For the text-containing cell, return its midpoint in (X, Y) coordinate format. 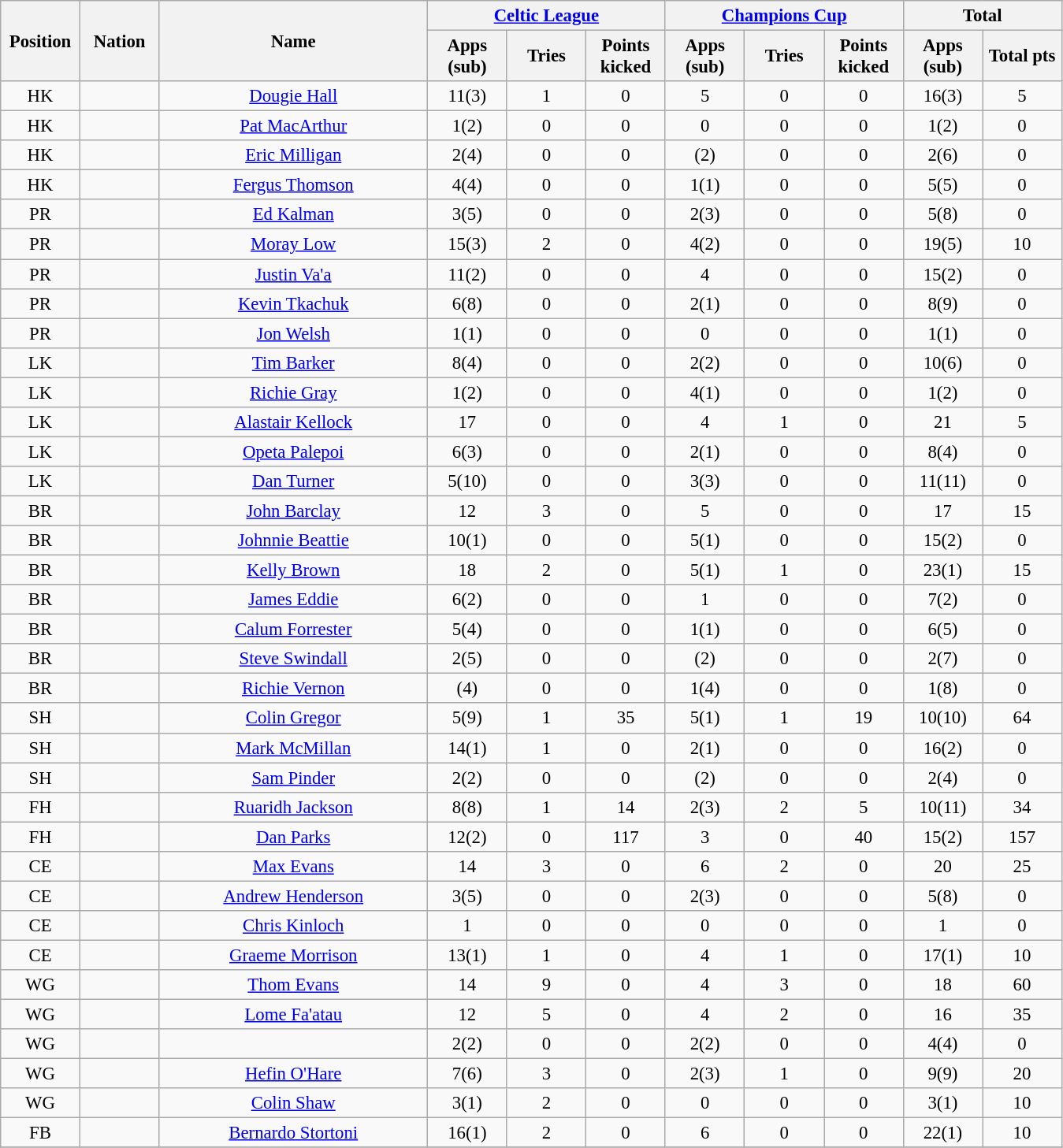
Mark McMillan (293, 748)
11(3) (468, 96)
Celtic League (547, 16)
25 (1023, 867)
117 (626, 837)
5(10) (468, 481)
3(3) (704, 481)
James Eddie (293, 600)
Pat MacArthur (293, 126)
Nation (120, 41)
5(9) (468, 719)
Steve Swindall (293, 659)
10(10) (942, 719)
Moray Low (293, 244)
40 (864, 837)
4(1) (704, 392)
Dougie Hall (293, 96)
6(2) (468, 600)
Lome Fa'atau (293, 1015)
12(2) (468, 837)
Dan Parks (293, 837)
Jon Welsh (293, 333)
1(4) (704, 689)
Johnnie Beattie (293, 541)
Kevin Tkachuk (293, 303)
9(9) (942, 1074)
Ed Kalman (293, 215)
11(2) (468, 274)
60 (1023, 985)
16(3) (942, 96)
7(2) (942, 600)
Total (982, 16)
Opeta Palepoi (293, 451)
22(1) (942, 1133)
Hefin O'Hare (293, 1074)
Richie Gray (293, 392)
Fergus Thomson (293, 185)
19 (864, 719)
10(1) (468, 541)
John Barclay (293, 511)
Ruaridh Jackson (293, 807)
Kelly Brown (293, 570)
16(2) (942, 748)
Eric Milligan (293, 155)
10(6) (942, 362)
34 (1023, 807)
Tim Barker (293, 362)
Max Evans (293, 867)
5(5) (942, 185)
Sam Pinder (293, 778)
8(8) (468, 807)
19(5) (942, 244)
157 (1023, 837)
Colin Gregor (293, 719)
FB (41, 1133)
1(8) (942, 689)
Alastair Kellock (293, 422)
7(6) (468, 1074)
9 (547, 985)
5(4) (468, 630)
Justin Va'a (293, 274)
6(8) (468, 303)
Total pts (1023, 57)
Dan Turner (293, 481)
17(1) (942, 955)
4(2) (704, 244)
2(7) (942, 659)
Colin Shaw (293, 1103)
Name (293, 41)
Calum Forrester (293, 630)
13(1) (468, 955)
Thom Evans (293, 985)
Bernardo Stortoni (293, 1133)
Graeme Morrison (293, 955)
Champions Cup (784, 16)
2(5) (468, 659)
14(1) (468, 748)
16 (942, 1015)
Chris Kinloch (293, 926)
23(1) (942, 570)
2(6) (942, 155)
Andrew Henderson (293, 896)
8(9) (942, 303)
15(3) (468, 244)
6(3) (468, 451)
64 (1023, 719)
Position (41, 41)
10(11) (942, 807)
11(11) (942, 481)
6(5) (942, 630)
(4) (468, 689)
Richie Vernon (293, 689)
21 (942, 422)
16(1) (468, 1133)
